For the text-containing cell, return its midpoint in [x, y] coordinate format. 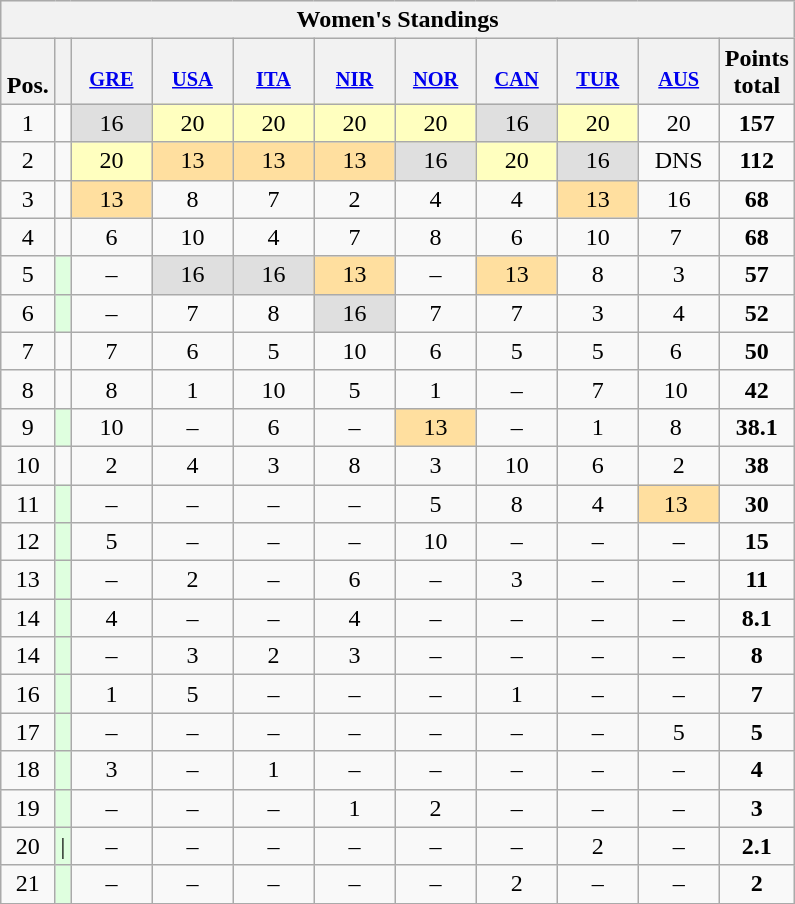
Women's Standings [398, 20]
52 [756, 313]
30 [756, 503]
50 [756, 351]
157 [756, 123]
NIR [354, 72]
ITA [274, 72]
DNS [678, 161]
57 [756, 275]
Pos. [28, 72]
12 [28, 542]
USA [192, 72]
| [63, 846]
38.1 [756, 427]
112 [756, 161]
GRE [112, 72]
9 [28, 427]
CAN [516, 72]
15 [756, 542]
38 [756, 465]
19 [28, 808]
21 [28, 884]
8.1 [756, 618]
2.1 [756, 846]
17 [28, 732]
TUR [598, 72]
42 [756, 389]
NOR [436, 72]
Pointstotal [756, 72]
AUS [678, 72]
18 [28, 770]
